Pinpoint the cell where the given text exists, returning its [x, y] midpoint coordinate. 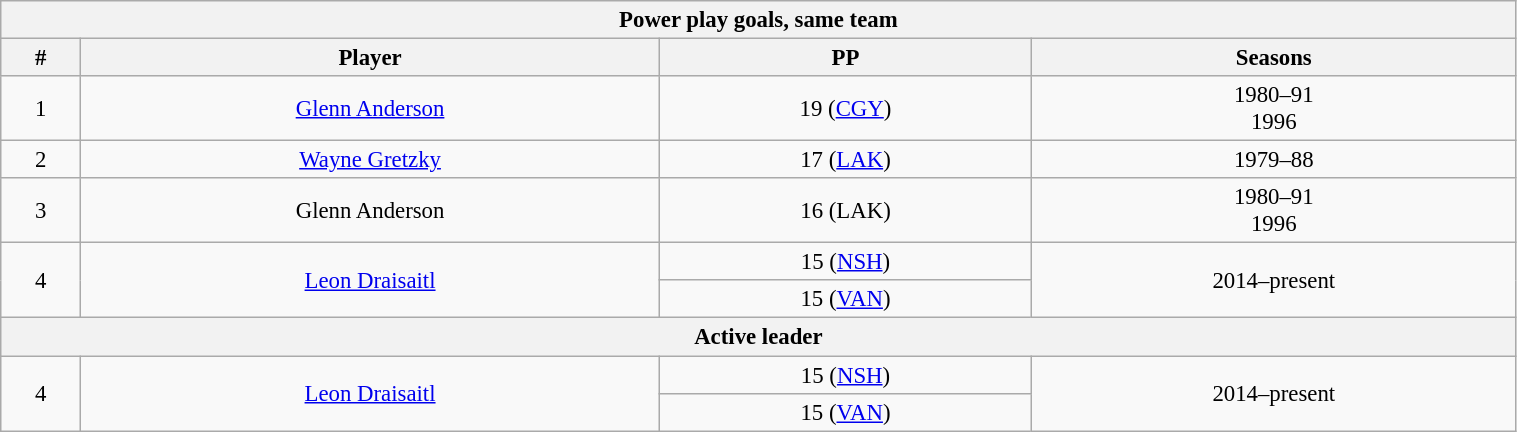
3 [41, 210]
Power play goals, same team [758, 20]
Seasons [1274, 58]
1 [41, 108]
Active leader [758, 337]
# [41, 58]
17 (LAK) [845, 160]
PP [845, 58]
Player [370, 58]
19 (CGY) [845, 108]
2 [41, 160]
Wayne Gretzky [370, 160]
16 (LAK) [845, 210]
1979–88 [1274, 160]
